From the cell containing the given text, extract its center point as (X, Y) coordinate. 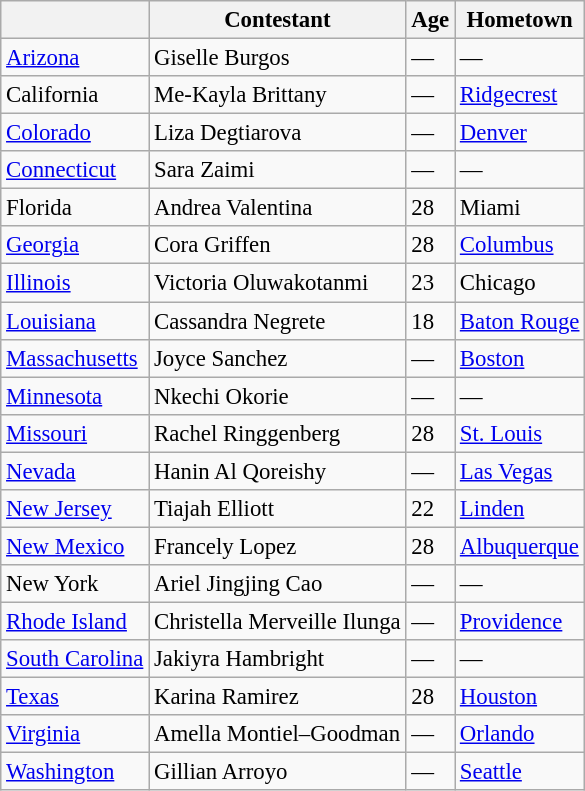
Jakiyra Hambright (278, 659)
23 (430, 283)
Houston (520, 697)
Ridgecrest (520, 95)
Me-Kayla Brittany (278, 95)
Texas (75, 697)
Liza Degtiarova (278, 133)
Massachusetts (75, 358)
Linden (520, 509)
22 (430, 509)
Orlando (520, 734)
Arizona (75, 58)
Tiajah Elliott (278, 509)
Washington (75, 772)
Louisiana (75, 321)
Rhode Island (75, 621)
California (75, 95)
Albuquerque (520, 546)
Miami (520, 208)
Missouri (75, 433)
Hometown (520, 20)
Contestant (278, 20)
New York (75, 584)
St. Louis (520, 433)
Nevada (75, 471)
Hanin Al Qoreishy (278, 471)
Gillian Arroyo (278, 772)
Florida (75, 208)
Cassandra Negrete (278, 321)
Seattle (520, 772)
Illinois (75, 283)
Baton Rouge (520, 321)
Rachel Ringgenberg (278, 433)
South Carolina (75, 659)
Sara Zaimi (278, 170)
Christella Merveille Ilunga (278, 621)
Amella Montiel–Goodman (278, 734)
18 (430, 321)
Boston (520, 358)
Giselle Burgos (278, 58)
Victoria Oluwakotanmi (278, 283)
Georgia (75, 245)
Denver (520, 133)
New Mexico (75, 546)
Age (430, 20)
Nkechi Okorie (278, 396)
Virginia (75, 734)
Andrea Valentina (278, 208)
New Jersey (75, 509)
Providence (520, 621)
Ariel Jingjing Cao (278, 584)
Minnesota (75, 396)
Columbus (520, 245)
Connecticut (75, 170)
Joyce Sanchez (278, 358)
Las Vegas (520, 471)
Chicago (520, 283)
Francely Lopez (278, 546)
Karina Ramirez (278, 697)
Colorado (75, 133)
Cora Griffen (278, 245)
